Locate the cell with the specified text and output its [X, Y] center coordinate. 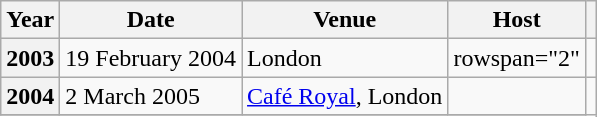
Year [30, 20]
Venue [345, 20]
Café Royal, London [345, 96]
19 February 2004 [151, 58]
2004 [30, 96]
rowspan="2" [517, 58]
2 March 2005 [151, 96]
Date [151, 20]
Host [517, 20]
2003 [30, 58]
London [345, 58]
